For the text-containing cell, return its midpoint in [X, Y] coordinate format. 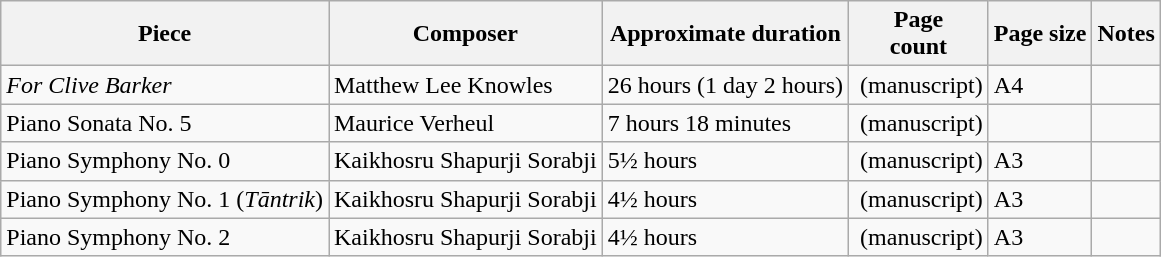
5½ hours [725, 161]
A4 [1040, 85]
Approximate duration [725, 34]
Piano Symphony No. 2 [165, 237]
Matthew Lee Knowles [465, 85]
Notes [1126, 34]
Page size [1040, 34]
Piano Sonata No. 5 [165, 123]
For Clive Barker [165, 85]
Piano Symphony No. 0 [165, 161]
Composer [465, 34]
Pagecount [919, 34]
7 hours 18 minutes [725, 123]
26 hours (1 day 2 hours) [725, 85]
Maurice Verheul [465, 123]
Piece [165, 34]
Piano Symphony No. 1 (Tāntrik) [165, 199]
